Locate the cell with the specified text and output its (x, y) center coordinate. 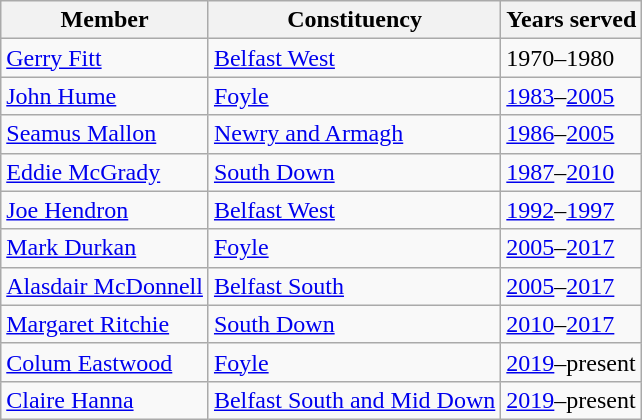
Joe Hendron (105, 210)
Mark Durkan (105, 248)
Claire Hanna (105, 400)
Member (105, 20)
Eddie McGrady (105, 172)
Years served (572, 20)
Belfast South (354, 286)
Alasdair McDonnell (105, 286)
1987–2010 (572, 172)
Belfast South and Mid Down (354, 400)
1970–1980 (572, 58)
John Hume (105, 96)
1986–2005 (572, 134)
Newry and Armagh (354, 134)
Seamus Mallon (105, 134)
Gerry Fitt (105, 58)
Colum Eastwood (105, 362)
Margaret Ritchie (105, 324)
1983–2005 (572, 96)
1992–1997 (572, 210)
Constituency (354, 20)
2010–2017 (572, 324)
